Return (X, Y) of the center of cell containing provided text 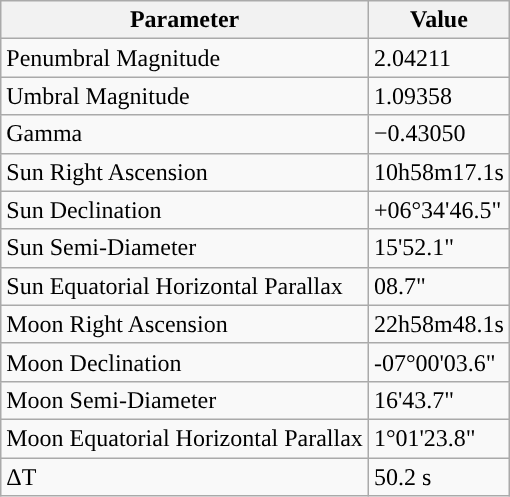
+06°34'46.5" (438, 210)
Gamma (185, 134)
Penumbral Magnitude (185, 58)
08.7" (438, 286)
Moon Right Ascension (185, 324)
Value (438, 20)
Moon Semi-Diameter (185, 400)
15'52.1" (438, 248)
−0.43050 (438, 134)
Moon Equatorial Horizontal Parallax (185, 438)
Sun Right Ascension (185, 172)
Sun Equatorial Horizontal Parallax (185, 286)
Parameter (185, 20)
1.09358 (438, 96)
Sun Declination (185, 210)
1°01'23.8" (438, 438)
Umbral Magnitude (185, 96)
16'43.7" (438, 400)
Sun Semi-Diameter (185, 248)
50.2 s (438, 477)
-07°00'03.6" (438, 362)
2.04211 (438, 58)
Moon Declination (185, 362)
10h58m17.1s (438, 172)
ΔT (185, 477)
22h58m48.1s (438, 324)
